Detect which cell encompasses the target text, then output its [x, y] center coordinate. 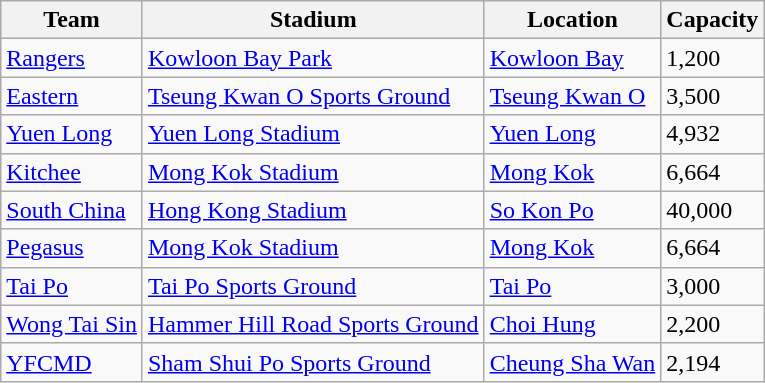
2,200 [712, 324]
Tseung Kwan O Sports Ground [313, 96]
South China [72, 210]
Hammer Hill Road Sports Ground [313, 324]
So Kon Po [572, 210]
Stadium [313, 20]
Rangers [72, 58]
Sham Shui Po Sports Ground [313, 362]
Kowloon Bay Park [313, 58]
Team [72, 20]
Kowloon Bay [572, 58]
Eastern [72, 96]
Yuen Long Stadium [313, 134]
Tai Po Sports Ground [313, 286]
2,194 [712, 362]
40,000 [712, 210]
YFCMD [72, 362]
Choi Hung [572, 324]
Kitchee [72, 172]
Hong Kong Stadium [313, 210]
3,000 [712, 286]
Location [572, 20]
Cheung Sha Wan [572, 362]
3,500 [712, 96]
4,932 [712, 134]
Pegasus [72, 248]
Capacity [712, 20]
Tseung Kwan O [572, 96]
Wong Tai Sin [72, 324]
1,200 [712, 58]
